Return (X, Y) of the center of cell containing provided text 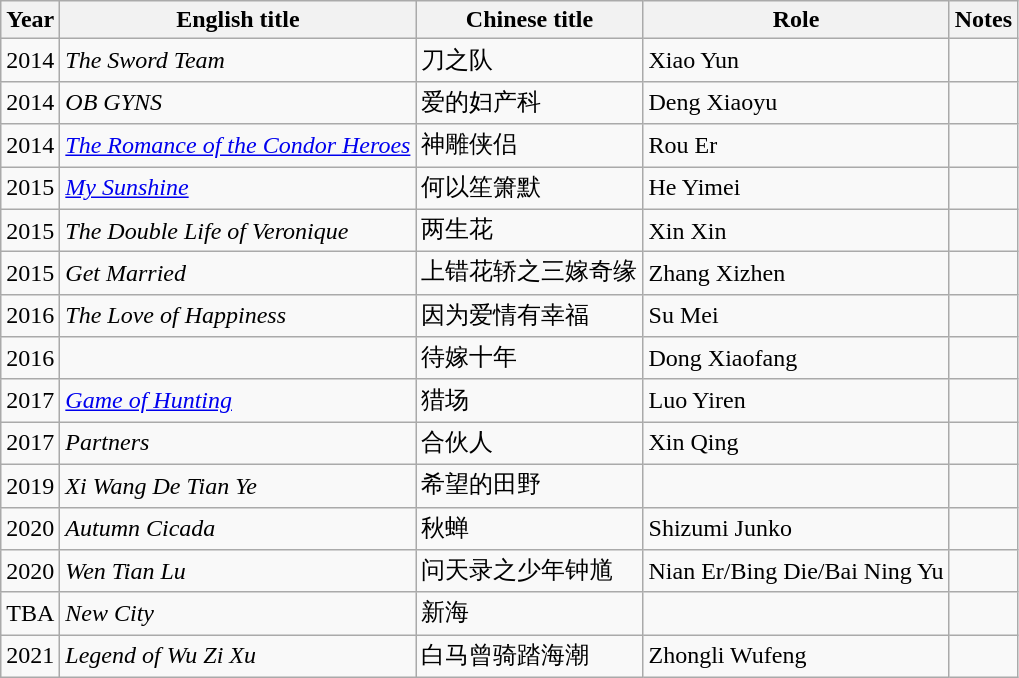
白马曾骑踏海潮 (530, 656)
秋蝉 (530, 528)
Zhongli Wufeng (796, 656)
The Sword Team (238, 60)
何以笙箫默 (530, 188)
上错花轿之三嫁奇缘 (530, 274)
2021 (30, 656)
Shizumi Junko (796, 528)
TBA (30, 614)
待嫁十年 (530, 358)
Nian Er/Bing Die/Bai Ning Yu (796, 572)
2019 (30, 486)
Xin Xin (796, 230)
Luo Yiren (796, 400)
Xiao Yun (796, 60)
Legend of Wu Zi Xu (238, 656)
猎场 (530, 400)
Dong Xiaofang (796, 358)
The Love of Happiness (238, 316)
Chinese title (530, 20)
My Sunshine (238, 188)
Notes (983, 20)
新海 (530, 614)
希望的田野 (530, 486)
The Double Life of Veronique (238, 230)
合伙人 (530, 444)
Rou Er (796, 146)
神雕侠侣 (530, 146)
Role (796, 20)
New City (238, 614)
Su Mei (796, 316)
Deng Xiaoyu (796, 102)
OB GYNS (238, 102)
Autumn Cicada (238, 528)
Xi Wang De Tian Ye (238, 486)
The Romance of the Condor Heroes (238, 146)
Year (30, 20)
爱的妇产科 (530, 102)
English title (238, 20)
问天录之少年钟馗 (530, 572)
因为爱情有幸福 (530, 316)
Partners (238, 444)
Wen Tian Lu (238, 572)
Get Married (238, 274)
两生花 (530, 230)
Zhang Xizhen (796, 274)
Game of Hunting (238, 400)
刀之队 (530, 60)
Xin Qing (796, 444)
He Yimei (796, 188)
